Pinpoint the cell where the given text exists, returning its [x, y] midpoint coordinate. 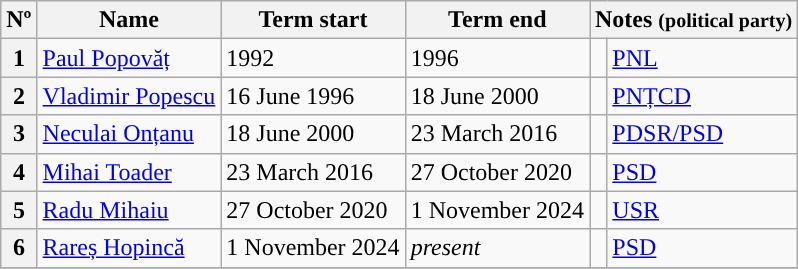
5 [19, 210]
Radu Mihaiu [129, 210]
1 [19, 58]
Neculai Onțanu [129, 134]
Mihai Toader [129, 172]
1996 [497, 58]
1992 [313, 58]
16 June 1996 [313, 96]
Name [129, 20]
Notes (political party) [694, 20]
USR [702, 210]
PNL [702, 58]
3 [19, 134]
4 [19, 172]
present [497, 248]
PNȚCD [702, 96]
PDSR/PSD [702, 134]
Paul Popovăț [129, 58]
Nº [19, 20]
6 [19, 248]
Term end [497, 20]
Rareș Hopincă [129, 248]
Vladimir Popescu [129, 96]
Term start [313, 20]
2 [19, 96]
